Provide the (x, y) coordinate of the cell's center where the given text is located.  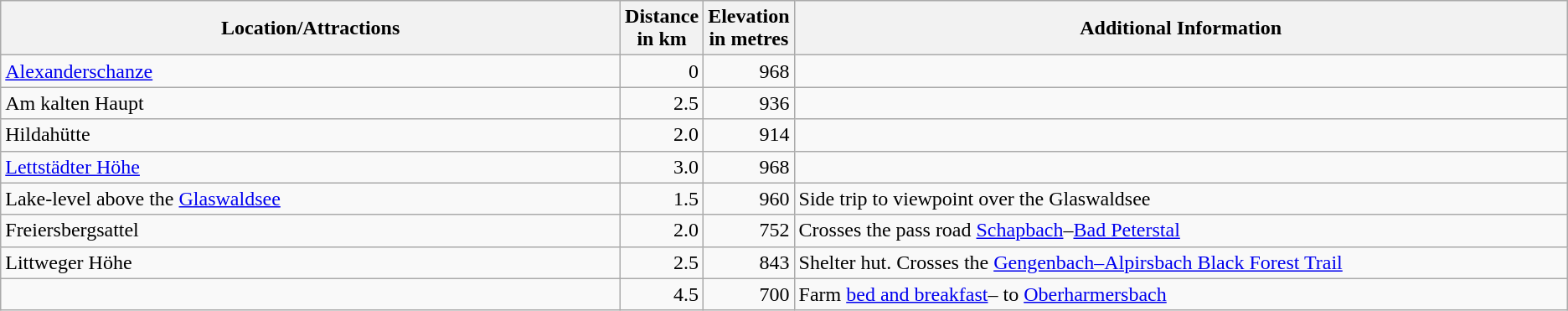
914 (749, 135)
843 (749, 262)
Freiersbergsattel (311, 231)
Shelter hut. Crosses the Gengenbach–Alpirsbach Black Forest Trail (1181, 262)
752 (749, 231)
Additional Information (1181, 29)
Crosses the pass road Schapbach–Bad Peterstal (1181, 231)
0 (662, 71)
1.5 (662, 199)
960 (749, 199)
Farm bed and breakfast– to Oberharmersbach (1181, 294)
Am kalten Haupt (311, 103)
Side trip to viewpoint over the Glaswaldsee (1181, 199)
936 (749, 103)
3.0 (662, 167)
Littweger Höhe (311, 262)
Elevation in metres (749, 29)
Hildahütte (311, 135)
Location/Attractions (311, 29)
Lake-level above the Glaswaldsee (311, 199)
Distance in km (662, 29)
700 (749, 294)
4.5 (662, 294)
Lettstädter Höhe (311, 167)
Alexanderschanze (311, 71)
